Capture the cell that displays the provided text and extract its (X, Y) central coordinate. 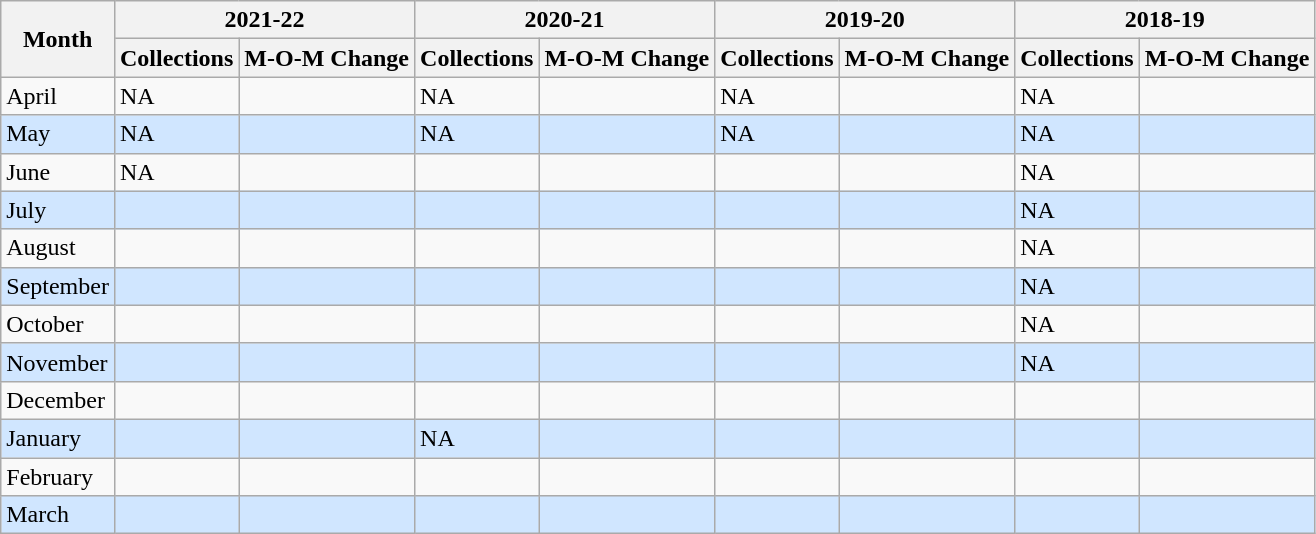
2021-22 (264, 20)
December (58, 400)
November (58, 362)
June (58, 172)
August (58, 248)
March (58, 515)
2018-19 (1165, 20)
February (58, 477)
May (58, 134)
January (58, 438)
September (58, 286)
2019-20 (865, 20)
April (58, 96)
October (58, 324)
July (58, 210)
Month (58, 39)
2020-21 (565, 20)
